Find where the given text appears and provide that cell's center as (X, Y) coordinate. 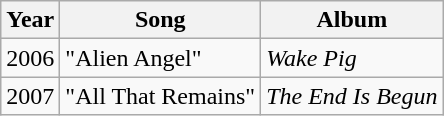
The End Is Begun (352, 96)
Year (30, 20)
2007 (30, 96)
2006 (30, 58)
"All That Remains" (160, 96)
Song (160, 20)
Wake Pig (352, 58)
"Alien Angel" (160, 58)
Album (352, 20)
